Locate the cell with the specified text and output its [x, y] center coordinate. 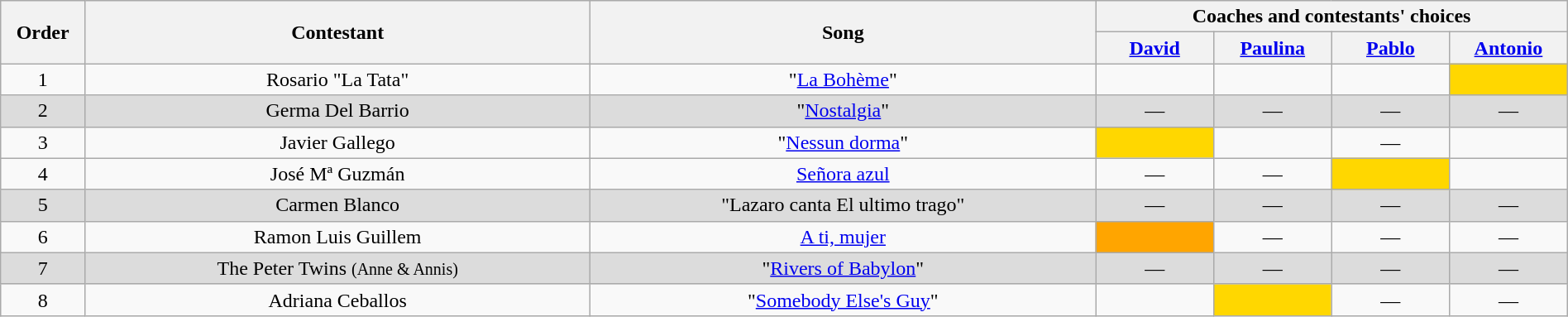
6 [43, 237]
Antonio [1508, 48]
"Somebody Else's Guy" [844, 300]
Order [43, 32]
7 [43, 268]
"Lazaro canta El ultimo trago" [844, 205]
The Peter Twins (Anne & Annis) [337, 268]
Paulina [1272, 48]
8 [43, 300]
5 [43, 205]
José Mª Guzmán [337, 174]
4 [43, 174]
2 [43, 111]
Ramon Luis Guillem [337, 237]
"Nostalgia" [844, 111]
"Nessun dorma" [844, 142]
Germa Del Barrio [337, 111]
Coaches and contestants' choices [1331, 17]
Song [844, 32]
Contestant [337, 32]
"Rivers of Babylon" [844, 268]
1 [43, 79]
Pablo [1391, 48]
David [1154, 48]
3 [43, 142]
A ti, mujer [844, 237]
Adriana Ceballos [337, 300]
Carmen Blanco [337, 205]
Javier Gallego [337, 142]
Rosario "La Tata" [337, 79]
Señora azul [844, 174]
"La Bohème" [844, 79]
